Determine the (x, y) coordinate at the center of the cell enclosing the given text.  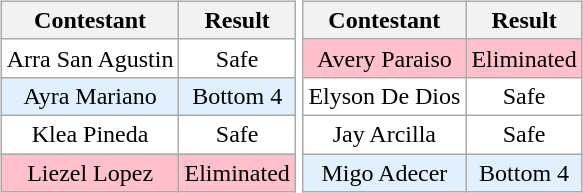
Jay Arcilla (384, 134)
Avery Paraiso (384, 58)
Migo Adecer (384, 173)
Klea Pineda (90, 134)
Ayra Mariano (90, 96)
Elyson De Dios (384, 96)
Liezel Lopez (90, 173)
Arra San Agustin (90, 58)
